Return the [X, Y] coordinate for the center point of the cell that contains the specified text.  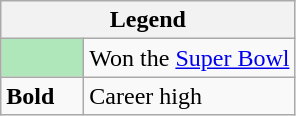
Career high [190, 96]
Bold [42, 96]
Won the Super Bowl [190, 58]
Legend [148, 20]
